Return [X, Y] of the center of cell containing provided text 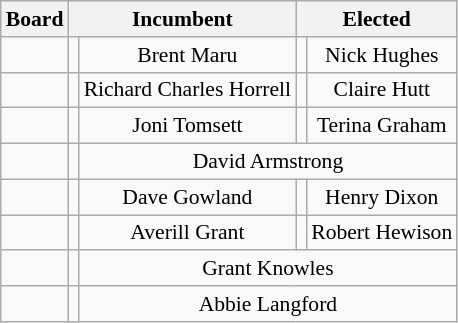
Grant Knowles [268, 269]
Incumbent [182, 19]
Claire Hutt [382, 90]
Robert Hewison [382, 233]
Abbie Langford [268, 304]
Joni Tomsett [188, 126]
Henry Dixon [382, 197]
Board [35, 19]
Richard Charles Horrell [188, 90]
Elected [376, 19]
Averill Grant [188, 233]
Nick Hughes [382, 55]
Dave Gowland [188, 197]
Brent Maru [188, 55]
Terina Graham [382, 126]
David Armstrong [268, 162]
